Find where the given text appears and provide that cell's center as [X, Y] coordinate. 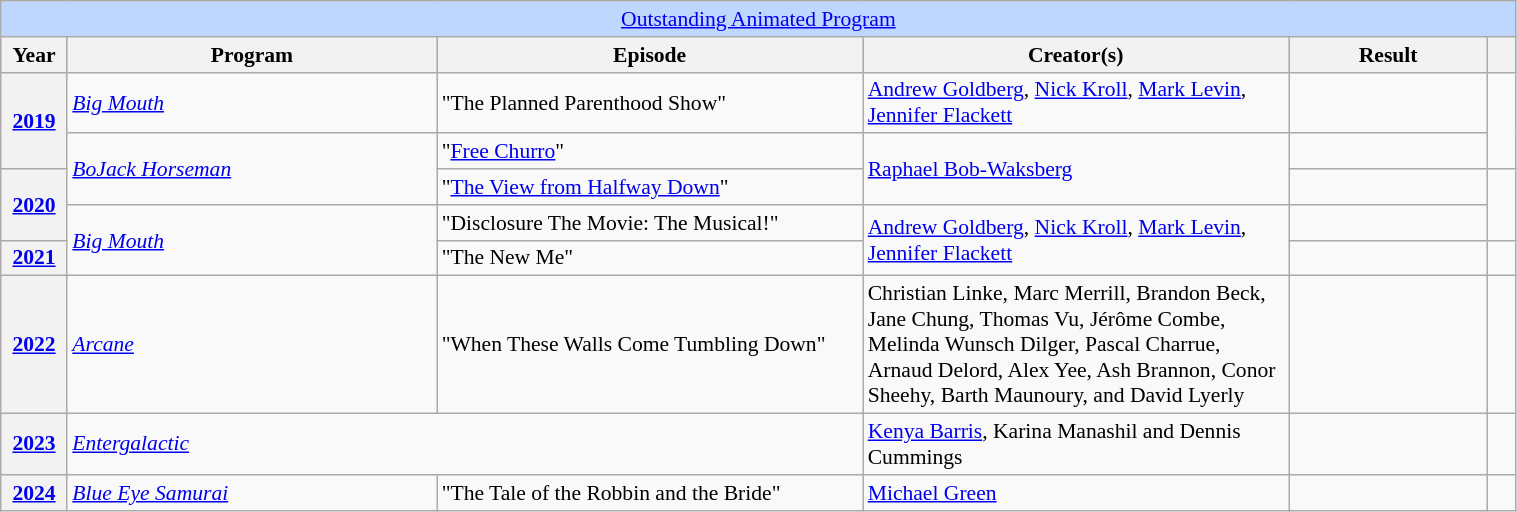
"The New Me" [650, 258]
BoJack Horseman [252, 170]
Kenya Barris, Karina Manashil and Dennis Cummings [1076, 444]
2021 [34, 258]
Episode [650, 55]
"Disclosure The Movie: The Musical!" [650, 223]
Raphael Bob-Waksberg [1076, 170]
Year [34, 55]
"The Tale of the Robbin and the Bride" [650, 493]
Result [1388, 55]
2023 [34, 444]
Entergalactic [464, 444]
Creator(s) [1076, 55]
"The View from Halfway Down" [650, 187]
2022 [34, 345]
"When These Walls Come Tumbling Down" [650, 345]
"Free Churro" [650, 152]
Blue Eye Samurai [252, 493]
2020 [34, 204]
Arcane [252, 345]
Program [252, 55]
2024 [34, 493]
Michael Green [1076, 493]
"The Planned Parenthood Show" [650, 102]
Outstanding Animated Program [758, 19]
2019 [34, 120]
